Capture the cell that displays the provided text and extract its (X, Y) central coordinate. 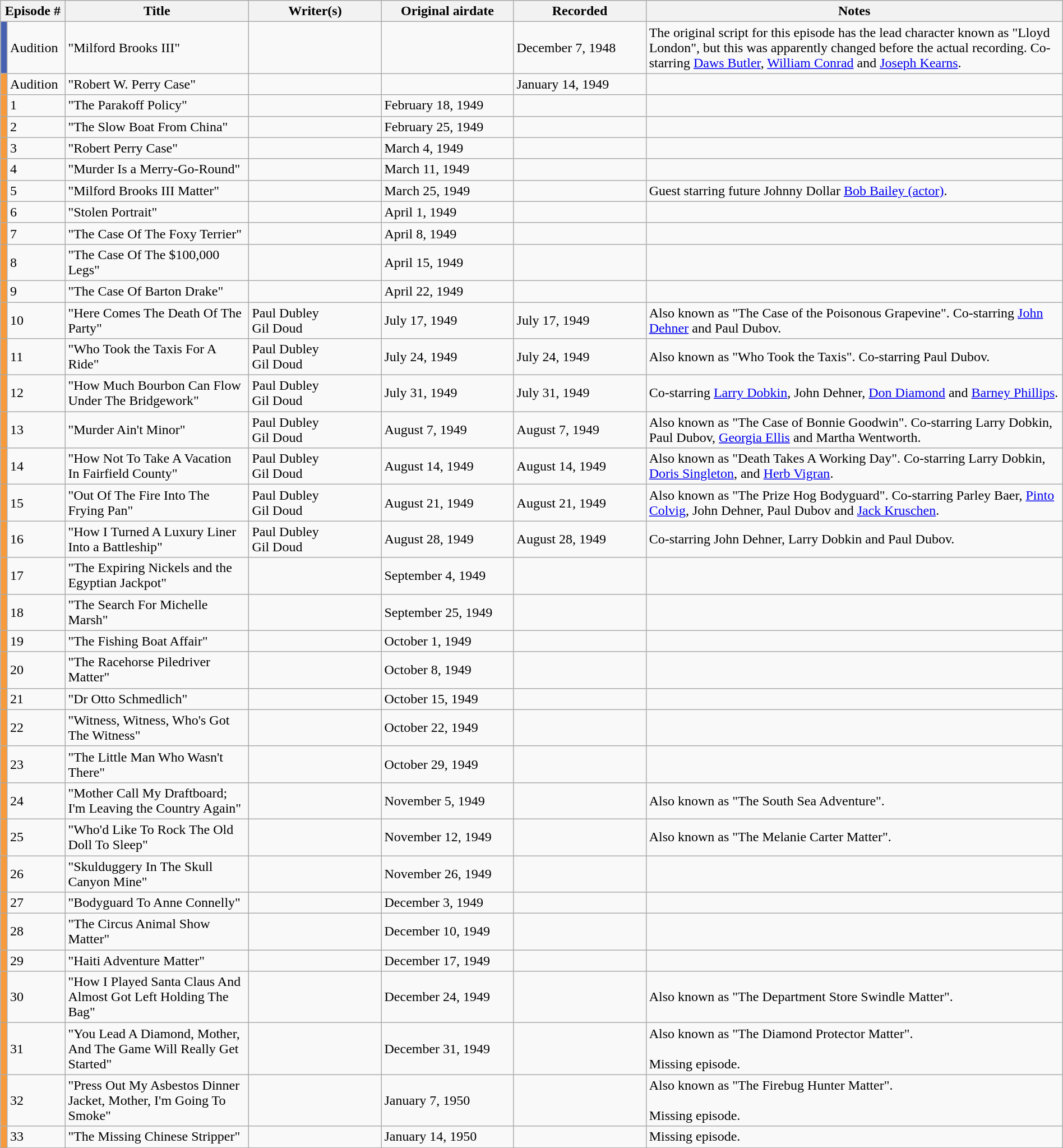
19 (36, 641)
22 (36, 728)
November 5, 1949 (447, 801)
"The Parakoff Policy" (157, 105)
"Skulduggery In The Skull Canyon Mine" (157, 874)
20 (36, 670)
Guest starring future Johnny Dollar Bob Bailey (actor). (854, 191)
"You Lead A Diamond, Mother, And The Game Will Really Get Started" (157, 1049)
"Mother Call My Draftboard; I'm Leaving the Country Again" (157, 801)
"Haiti Adventure Matter" (157, 961)
7 (36, 233)
February 25, 1949 (447, 127)
"The Circus Animal Show Matter" (157, 932)
29 (36, 961)
"Stolen Portrait" (157, 212)
"The Case Of Barton Drake" (157, 291)
8 (36, 262)
"How Not To Take A Vacation In Fairfield County" (157, 467)
October 15, 1949 (447, 699)
"The Racehorse Piledriver Matter" (157, 670)
December 17, 1949 (447, 961)
December 7, 1948 (580, 48)
"The Little Man Who Wasn't There" (157, 764)
17 (36, 575)
31 (36, 1049)
"The Case Of The Foxy Terrier" (157, 233)
"The Missing Chinese Stripper" (157, 1137)
April 15, 1949 (447, 262)
"How I Played Santa Claus And Almost Got Left Holding The Bag" (157, 997)
10 (36, 320)
Also known as "The Diamond Protector Matter". Missing episode. (854, 1049)
December 10, 1949 (447, 932)
"Murder Ain't Minor" (157, 430)
21 (36, 699)
18 (36, 612)
"Robert W. Perry Case" (157, 84)
28 (36, 932)
1 (36, 105)
12 (36, 394)
24 (36, 801)
"How I Turned A Luxury Liner Into a Battleship" (157, 540)
Also known as "Who Took the Taxis". Co-starring Paul Dubov. (854, 357)
"The Search For Michelle Marsh" (157, 612)
26 (36, 874)
December 24, 1949 (447, 997)
4 (36, 169)
November 26, 1949 (447, 874)
25 (36, 837)
September 25, 1949 (447, 612)
"The Case Of The $100,000 Legs" (157, 262)
"The Fishing Boat Affair" (157, 641)
Missing episode. (854, 1137)
"The Slow Boat From China" (157, 127)
23 (36, 764)
Also known as "The Department Store Swindle Matter". (854, 997)
16 (36, 540)
"Here Comes The Death Of The Party" (157, 320)
October 8, 1949 (447, 670)
15 (36, 502)
April 8, 1949 (447, 233)
January 14, 1949 (580, 84)
Co-starring Larry Dobkin, John Dehner, Don Diamond and Barney Phillips. (854, 394)
30 (36, 997)
"Bodyguard To Anne Connelly" (157, 903)
"Milford Brooks III" (157, 48)
Also known as "The Case of Bonnie Goodwin". Co-starring Larry Dobkin, Paul Dubov, Georgia Ellis and Martha Wentworth. (854, 430)
Co-starring John Dehner, Larry Dobkin and Paul Dubov. (854, 540)
October 1, 1949 (447, 641)
December 31, 1949 (447, 1049)
November 12, 1949 (447, 837)
"Milford Brooks III Matter" (157, 191)
January 7, 1950 (447, 1100)
Notes (854, 11)
"Who'd Like To Rock The Old Doll To Sleep" (157, 837)
October 22, 1949 (447, 728)
Also known as "Death Takes A Working Day". Co-starring Larry Dobkin, Doris Singleton, and Herb Vigran. (854, 467)
Also known as "The Case of the Poisonous Grapevine". Co-starring John Dehner and Paul Dubov. (854, 320)
9 (36, 291)
Episode # (33, 11)
14 (36, 467)
"Murder Is a Merry-Go-Round" (157, 169)
January 14, 1950 (447, 1137)
March 11, 1949 (447, 169)
Original airdate (447, 11)
Also known as "The Firebug Hunter Matter". Missing episode. (854, 1100)
11 (36, 357)
"How Much Bourbon Can Flow Under The Bridgework" (157, 394)
33 (36, 1137)
6 (36, 212)
2 (36, 127)
February 18, 1949 (447, 105)
"Press Out My Asbestos Dinner Jacket, Mother, I'm Going To Smoke" (157, 1100)
13 (36, 430)
Writer(s) (315, 11)
October 29, 1949 (447, 764)
32 (36, 1100)
"Robert Perry Case" (157, 148)
Also known as "The South Sea Adventure". (854, 801)
"Out Of The Fire Into The Frying Pan" (157, 502)
5 (36, 191)
March 4, 1949 (447, 148)
Also known as "The Melanie Carter Matter". (854, 837)
Also known as "The Prize Hog Bodyguard". Co-starring Parley Baer, Pinto Colvig, John Dehner, Paul Dubov and Jack Kruschen. (854, 502)
3 (36, 148)
"The Expiring Nickels and the Egyptian Jackpot" (157, 575)
December 3, 1949 (447, 903)
April 22, 1949 (447, 291)
Title (157, 11)
"Who Took the Taxis For A Ride" (157, 357)
27 (36, 903)
"Witness, Witness, Who's Got The Witness" (157, 728)
Recorded (580, 11)
March 25, 1949 (447, 191)
April 1, 1949 (447, 212)
"Dr Otto Schmedlich" (157, 699)
September 4, 1949 (447, 575)
